Determine the (x, y) coordinate at the center of the cell enclosing the given text.  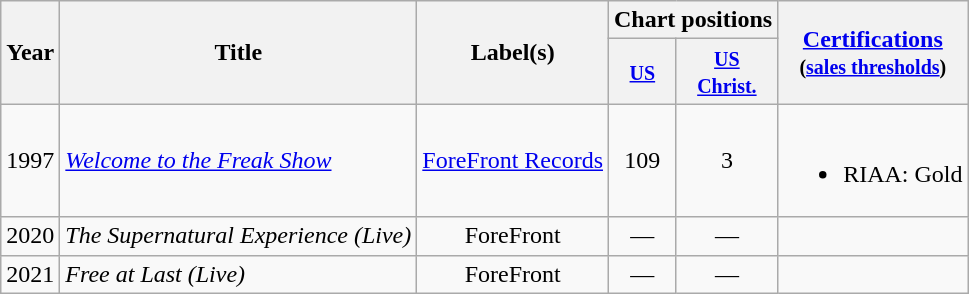
Year (30, 52)
3 (726, 160)
Chart positions (694, 20)
Welcome to the Freak Show (238, 160)
ForeFront Records (513, 160)
Free at Last (Live) (238, 274)
2020 (30, 236)
Title (238, 52)
1997 (30, 160)
The Supernatural Experience (Live) (238, 236)
RIAA: Gold (873, 160)
USChrist. (726, 72)
Certifications(sales thresholds) (873, 52)
2021 (30, 274)
US (643, 72)
Label(s) (513, 52)
109 (643, 160)
